Provide the [x, y] coordinate of the cell's center where the given text is located.  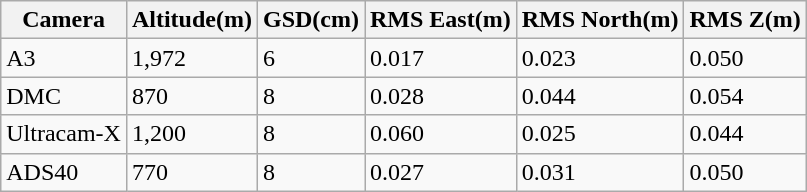
1,972 [192, 58]
0.031 [600, 172]
1,200 [192, 134]
0.054 [745, 96]
0.028 [440, 96]
RMS Z(m) [745, 20]
Ultracam-X [64, 134]
0.023 [600, 58]
0.060 [440, 134]
770 [192, 172]
0.025 [600, 134]
DMC [64, 96]
Altitude(m) [192, 20]
A3 [64, 58]
0.017 [440, 58]
0.027 [440, 172]
GSD(cm) [310, 20]
ADS40 [64, 172]
6 [310, 58]
Camera [64, 20]
870 [192, 96]
RMS East(m) [440, 20]
RMS North(m) [600, 20]
